Scan for the cell matching the given text and deliver its (X, Y) coordinate at center. 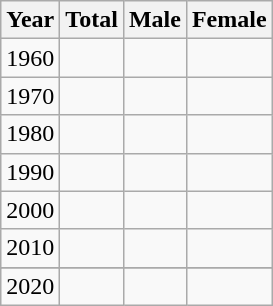
1990 (30, 172)
2000 (30, 210)
Total (92, 20)
1970 (30, 96)
2020 (30, 286)
2010 (30, 248)
Female (229, 20)
1980 (30, 134)
Male (154, 20)
Year (30, 20)
1960 (30, 58)
